Detect which cell encompasses the target text, then output its (X, Y) center coordinate. 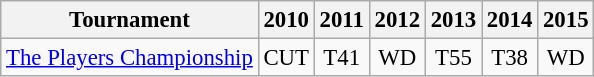
2010 (286, 20)
2014 (510, 20)
T55 (453, 58)
2012 (397, 20)
2011 (342, 20)
The Players Championship (130, 58)
T41 (342, 58)
Tournament (130, 20)
2015 (566, 20)
CUT (286, 58)
T38 (510, 58)
2013 (453, 20)
